Scan for the cell matching the given text and deliver its [X, Y] coordinate at center. 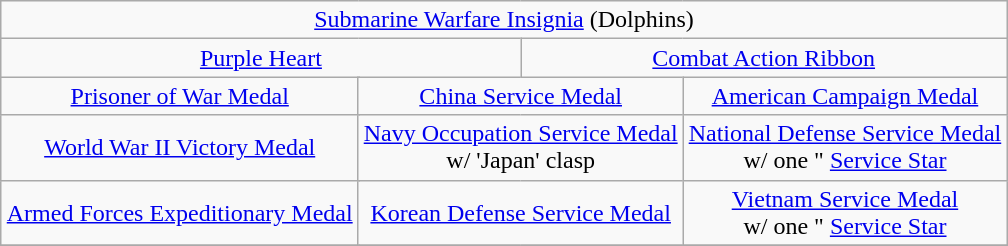
China Service Medal [520, 96]
Combat Action Ribbon [764, 58]
Navy Occupation Service Medalw/ 'Japan' clasp [520, 148]
Purple Heart [260, 58]
National Defense Service Medalw/ one " Service Star [845, 148]
Armed Forces Expeditionary Medal [180, 212]
Prisoner of War Medal [180, 96]
Korean Defense Service Medal [520, 212]
American Campaign Medal [845, 96]
Vietnam Service Medalw/ one " Service Star [845, 212]
World War II Victory Medal [180, 148]
Submarine Warfare Insignia (Dolphins) [504, 20]
